Provide the (X, Y) coordinate of the cell's center where the given text is located.  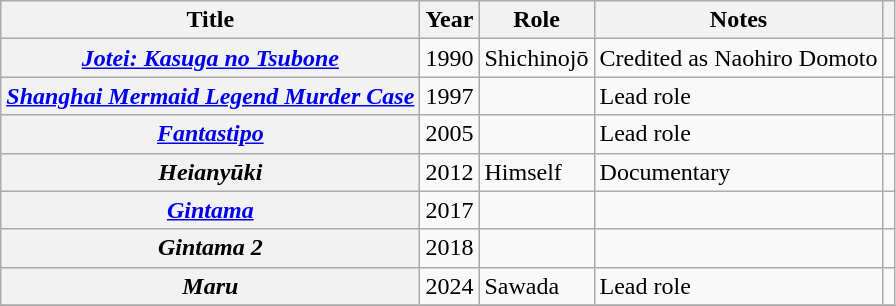
Shanghai Mermaid Legend Murder Case (210, 96)
1990 (450, 58)
Notes (738, 20)
Sawada (536, 286)
Himself (536, 172)
Gintama (210, 210)
2005 (450, 134)
2024 (450, 286)
Year (450, 20)
Gintama 2 (210, 248)
Heianyūki (210, 172)
Shichinojō (536, 58)
2012 (450, 172)
1997 (450, 96)
2017 (450, 210)
2018 (450, 248)
Maru (210, 286)
Credited as Naohiro Domoto (738, 58)
Jotei: Kasuga no Tsubone (210, 58)
Fantastipo (210, 134)
Documentary (738, 172)
Role (536, 20)
Title (210, 20)
